Provide the (X, Y) coordinate of the cell's center where the given text is located.  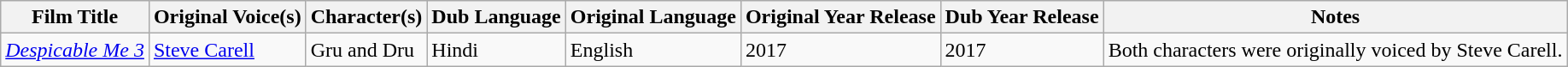
Despicable Me 3 (75, 50)
Character(s) (366, 17)
Gru and Dru (366, 50)
Original Voice(s) (227, 17)
Both characters were originally voiced by Steve Carell. (1336, 50)
English (652, 50)
Dub Language (496, 17)
Original Year Release (840, 17)
Notes (1336, 17)
Steve Carell (227, 50)
Dub Year Release (1021, 17)
Hindi (496, 50)
Film Title (75, 17)
Original Language (652, 17)
